Capture the cell that displays the provided text and extract its (X, Y) central coordinate. 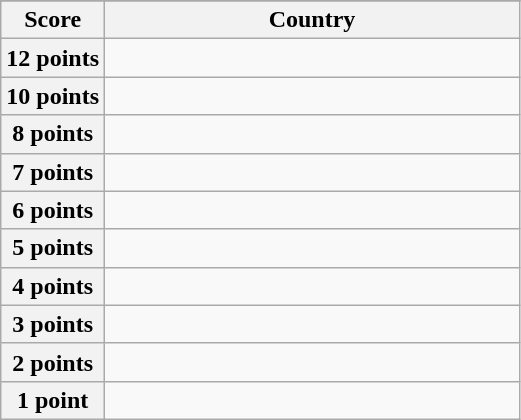
12 points (53, 58)
Score (53, 20)
Country (312, 20)
6 points (53, 210)
5 points (53, 248)
8 points (53, 134)
1 point (53, 400)
7 points (53, 172)
4 points (53, 286)
3 points (53, 324)
10 points (53, 96)
2 points (53, 362)
